Determine the (X, Y) coordinate at the center of the cell enclosing the given text.  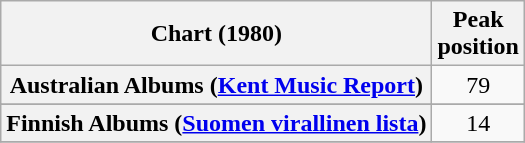
14 (478, 123)
79 (478, 85)
Australian Albums (Kent Music Report) (216, 85)
Finnish Albums (Suomen virallinen lista) (216, 123)
Chart (1980) (216, 34)
Peakposition (478, 34)
